Output the [X, Y] coordinate of the center of the cell containing the given text.  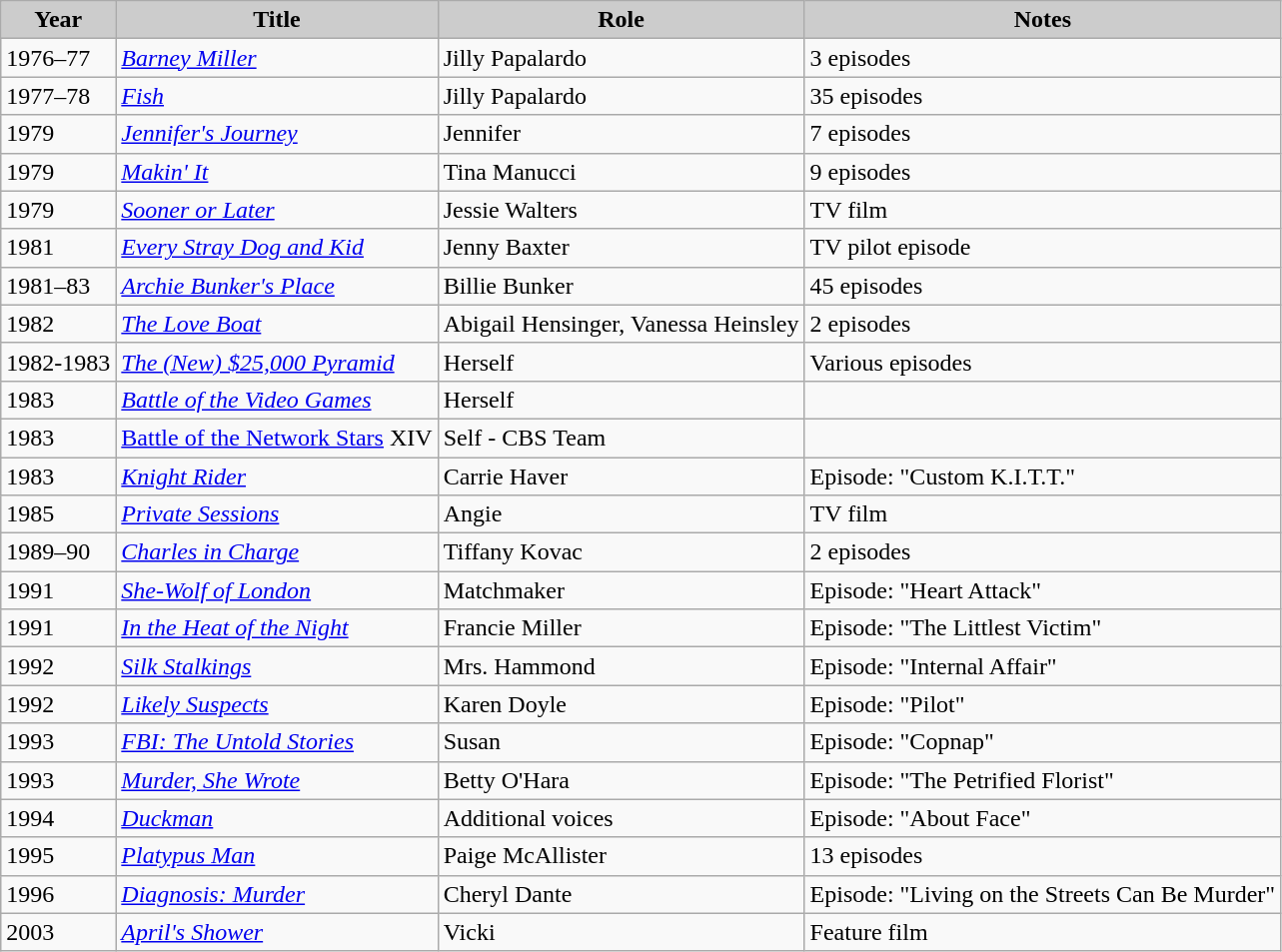
FBI: The Untold Stories [277, 742]
Abigail Hensinger, Vanessa Heinsley [622, 324]
Episode: "About Face" [1043, 818]
Angie [622, 514]
Additional voices [622, 818]
Year [58, 20]
In the Heat of the Night [277, 628]
Episode: "Living on the Streets Can Be Murder" [1043, 894]
Karen Doyle [622, 704]
Archie Bunker's Place [277, 286]
Battle of the Network Stars XIV [277, 438]
Episode: "The Littlest Victim" [1043, 628]
Betty O'Hara [622, 780]
35 episodes [1043, 96]
Self - CBS Team [622, 438]
Private Sessions [277, 514]
7 episodes [1043, 134]
Episode: "Pilot" [1043, 704]
Episode: "Internal Affair" [1043, 666]
Barney Miller [277, 58]
1982-1983 [58, 362]
Role [622, 20]
Silk Stalkings [277, 666]
Makin' It [277, 172]
2003 [58, 932]
Platypus Man [277, 856]
Matchmaker [622, 590]
Billie Bunker [622, 286]
Knight Rider [277, 476]
1977–78 [58, 96]
Francie Miller [622, 628]
1989–90 [58, 552]
1996 [58, 894]
Tina Manucci [622, 172]
1976–77 [58, 58]
45 episodes [1043, 286]
Carrie Haver [622, 476]
Title [277, 20]
TV pilot episode [1043, 248]
13 episodes [1043, 856]
Episode: "Copnap" [1043, 742]
Notes [1043, 20]
1982 [58, 324]
3 episodes [1043, 58]
April's Shower [277, 932]
Jennifer [622, 134]
Vicki [622, 932]
Cheryl Dante [622, 894]
Episode: "The Petrified Florist" [1043, 780]
Duckman [277, 818]
1994 [58, 818]
Diagnosis: Murder [277, 894]
Jennifer's Journey [277, 134]
Every Stray Dog and Kid [277, 248]
Likely Suspects [277, 704]
The (New) $25,000 Pyramid [277, 362]
Jenny Baxter [622, 248]
She-Wolf of London [277, 590]
Tiffany Kovac [622, 552]
Episode: "Heart Attack" [1043, 590]
Susan [622, 742]
Feature film [1043, 932]
1981 [58, 248]
Various episodes [1043, 362]
Paige McAllister [622, 856]
1985 [58, 514]
9 episodes [1043, 172]
The Love Boat [277, 324]
Sooner or Later [277, 210]
Jessie Walters [622, 210]
Episode: "Custom K.I.T.T." [1043, 476]
1981–83 [58, 286]
1995 [58, 856]
Murder, She Wrote [277, 780]
Fish [277, 96]
Charles in Charge [277, 552]
Mrs. Hammond [622, 666]
Battle of the Video Games [277, 400]
